Find where the given text appears and provide that cell's center as [X, Y] coordinate. 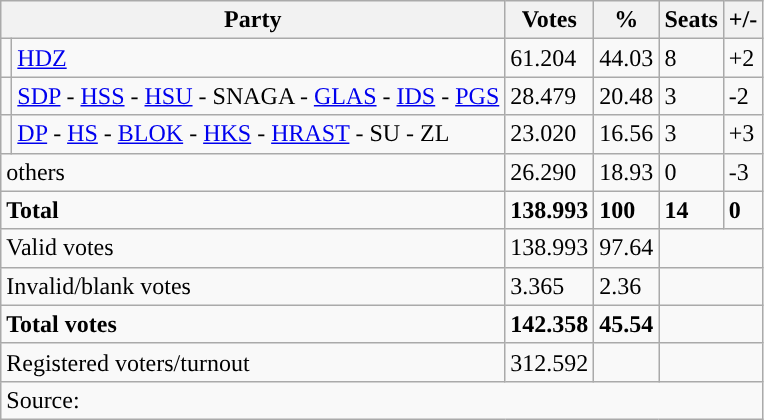
18.93 [626, 172]
+2 [742, 58]
-2 [742, 96]
+/- [742, 20]
% [626, 20]
20.48 [626, 96]
DP - HS - BLOK - HKS - HRAST - SU - ZL [258, 134]
312.592 [550, 362]
14 [691, 210]
Total [253, 210]
SDP - HSS - HSU - SNAGA - GLAS - IDS - PGS [258, 96]
26.290 [550, 172]
97.64 [626, 248]
8 [691, 58]
100 [626, 210]
Registered voters/turnout [253, 362]
28.479 [550, 96]
Seats [691, 20]
142.358 [550, 324]
HDZ [258, 58]
16.56 [626, 134]
Total votes [253, 324]
Valid votes [253, 248]
Source: [382, 400]
61.204 [550, 58]
-3 [742, 172]
+3 [742, 134]
Votes [550, 20]
45.54 [626, 324]
Party [253, 20]
23.020 [550, 134]
Invalid/blank votes [253, 286]
others [253, 172]
2.36 [626, 286]
44.03 [626, 58]
3.365 [550, 286]
